Scan for the cell matching the given text and deliver its (X, Y) coordinate at center. 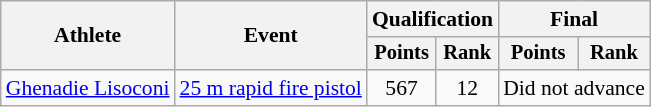
Athlete (88, 36)
Qualification (432, 19)
12 (467, 88)
567 (402, 88)
Did not advance (574, 88)
Final (574, 19)
Ghenadie Lisoconi (88, 88)
25 m rapid fire pistol (271, 88)
Event (271, 36)
